Find where the given text appears and provide that cell's center as [x, y] coordinate. 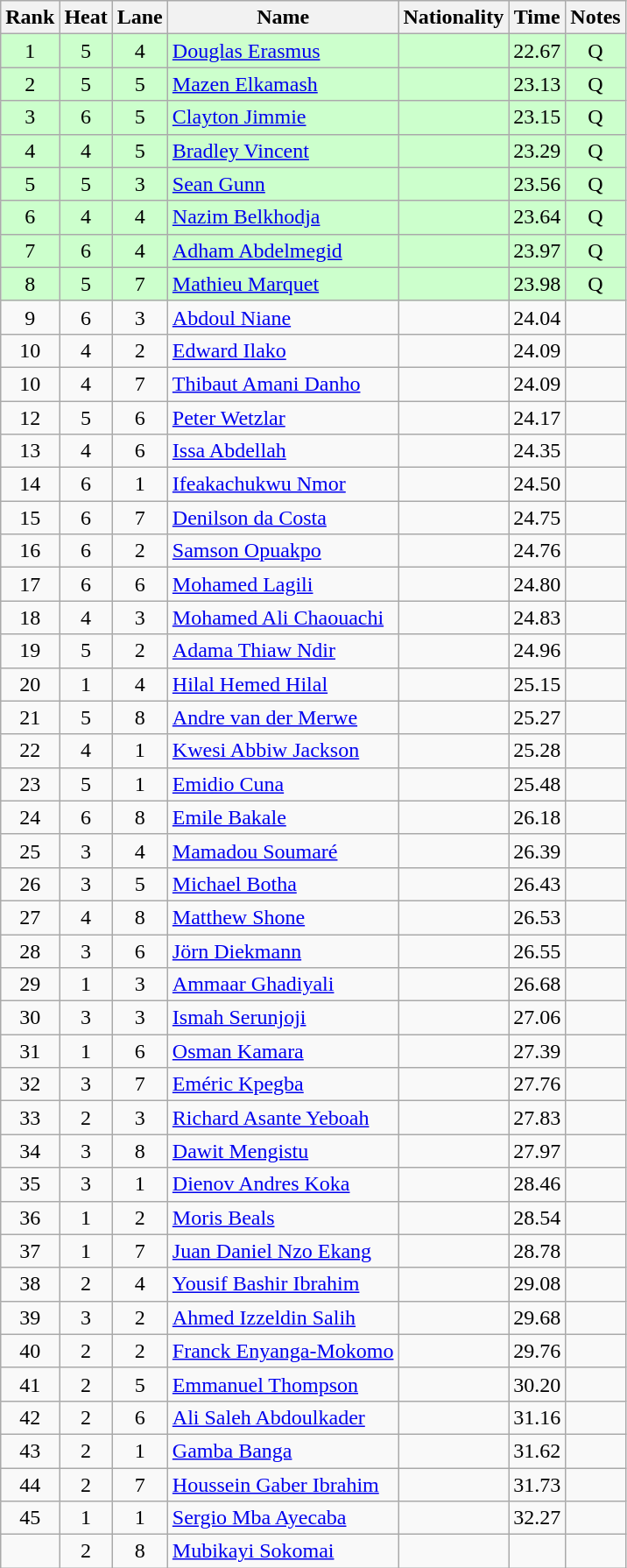
29.68 [538, 1317]
27 [30, 917]
Ismah Serunjoji [283, 1018]
Notes [595, 18]
28.54 [538, 1218]
37 [30, 1251]
33 [30, 1118]
13 [30, 451]
43 [30, 1451]
14 [30, 484]
26.53 [538, 917]
Dienov Andres Koka [283, 1184]
28.78 [538, 1251]
31.16 [538, 1417]
24.83 [538, 618]
23.64 [538, 217]
44 [30, 1485]
24.96 [538, 651]
27.39 [538, 1051]
Heat [86, 18]
28.46 [538, 1184]
27.76 [538, 1084]
Moris Beals [283, 1218]
27.83 [538, 1118]
24.80 [538, 584]
Douglas Erasmus [283, 51]
35 [30, 1184]
Sean Gunn [283, 184]
38 [30, 1284]
30 [30, 1018]
Denilson da Costa [283, 518]
Nationality [454, 18]
Houssein Gaber Ibrahim [283, 1485]
25.27 [538, 717]
25.15 [538, 684]
Mubikayi Sokomai [283, 1551]
17 [30, 584]
29.08 [538, 1284]
23.15 [538, 117]
Eméric Kpegba [283, 1084]
Michael Botha [283, 884]
Emile Bakale [283, 817]
Issa Abdellah [283, 451]
23.98 [538, 284]
23 [30, 784]
21 [30, 717]
Bradley Vincent [283, 151]
Clayton Jimmie [283, 117]
39 [30, 1317]
Peter Wetzlar [283, 418]
Edward Ilako [283, 350]
Rank [30, 18]
32 [30, 1084]
31.73 [538, 1485]
18 [30, 618]
26.68 [538, 985]
24.04 [538, 317]
24.17 [538, 418]
Franck Enyanga-Mokomo [283, 1351]
Mohamed Lagili [283, 584]
26.55 [538, 950]
12 [30, 418]
Emidio Cuna [283, 784]
Ahmed Izzeldin Salih [283, 1317]
27.06 [538, 1018]
Time [538, 18]
9 [30, 317]
25.48 [538, 784]
34 [30, 1151]
22.67 [538, 51]
31.62 [538, 1451]
Hilal Hemed Hilal [283, 684]
24.76 [538, 551]
Andre van der Merwe [283, 717]
Abdoul Niane [283, 317]
Matthew Shone [283, 917]
29 [30, 985]
25 [30, 851]
Name [283, 18]
26.18 [538, 817]
31 [30, 1051]
Emmanuel Thompson [283, 1384]
23.13 [538, 84]
Osman Kamara [283, 1051]
26 [30, 884]
Ifeakachukwu Nmor [283, 484]
45 [30, 1518]
25.28 [538, 751]
27.97 [538, 1151]
Jörn Diekmann [283, 950]
Sergio Mba Ayecaba [283, 1518]
26.43 [538, 884]
Thibaut Amani Danho [283, 384]
23.56 [538, 184]
24 [30, 817]
40 [30, 1351]
32.27 [538, 1518]
Mamadou Soumaré [283, 851]
41 [30, 1384]
Adama Thiaw Ndir [283, 651]
Mohamed Ali Chaouachi [283, 618]
Yousif Bashir Ibrahim [283, 1284]
Kwesi Abbiw Jackson [283, 751]
30.20 [538, 1384]
24.35 [538, 451]
20 [30, 684]
24.75 [538, 518]
Dawit Mengistu [283, 1151]
26.39 [538, 851]
Mathieu Marquet [283, 284]
36 [30, 1218]
28 [30, 950]
Ammaar Ghadiyali [283, 985]
15 [30, 518]
19 [30, 651]
23.97 [538, 251]
Nazim Belkhodja [283, 217]
Samson Opuakpo [283, 551]
Juan Daniel Nzo Ekang [283, 1251]
Ali Saleh Abdoulkader [283, 1417]
Mazen Elkamash [283, 84]
Gamba Banga [283, 1451]
24.50 [538, 484]
Adham Abdelmegid [283, 251]
42 [30, 1417]
29.76 [538, 1351]
Lane [140, 18]
22 [30, 751]
23.29 [538, 151]
Richard Asante Yeboah [283, 1118]
16 [30, 551]
